Provide the (X, Y) coordinate of the cell's center where the given text is located.  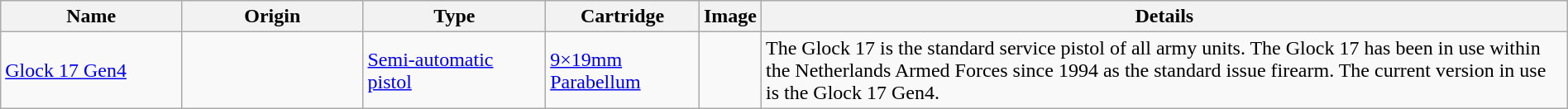
Origin (273, 17)
Details (1164, 17)
9×19mm Parabellum (623, 70)
Semi-automatic pistol (455, 70)
Type (455, 17)
Image (729, 17)
Cartridge (623, 17)
Glock 17 Gen4 (91, 70)
Name (91, 17)
